Find where the given text appears and provide that cell's center as [x, y] coordinate. 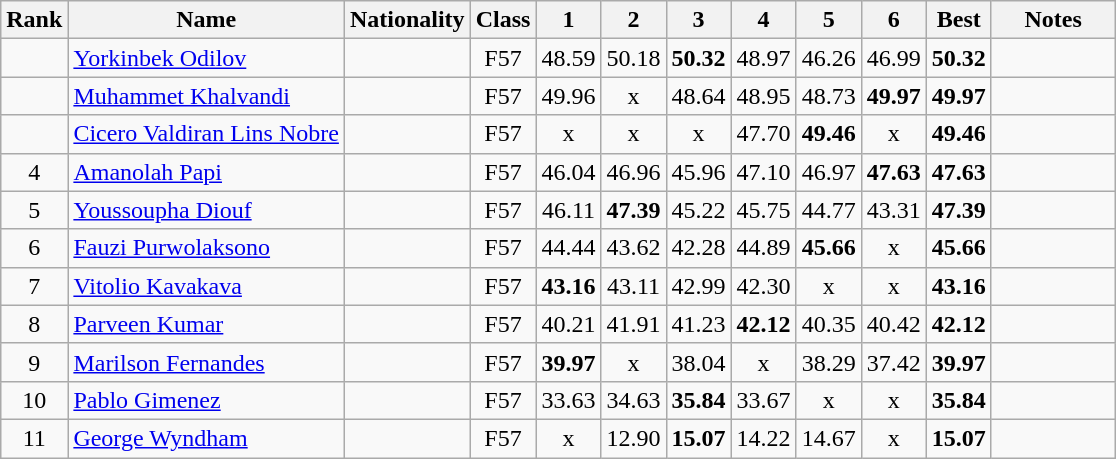
43.11 [634, 286]
48.64 [698, 96]
33.67 [764, 400]
Pablo Gimenez [206, 400]
50.18 [634, 58]
14.67 [828, 438]
2 [634, 20]
46.97 [828, 172]
Vitolio Kavakava [206, 286]
1 [568, 20]
Parveen Kumar [206, 324]
Marilson Fernandes [206, 362]
34.63 [634, 400]
38.29 [828, 362]
45.22 [698, 210]
12.90 [634, 438]
George Wyndham [206, 438]
44.77 [828, 210]
41.91 [634, 324]
Rank [34, 20]
40.42 [894, 324]
Amanolah Papi [206, 172]
3 [698, 20]
Nationality [407, 20]
Yorkinbek Odilov [206, 58]
44.44 [568, 248]
Notes [1053, 20]
42.28 [698, 248]
46.04 [568, 172]
48.95 [764, 96]
14.22 [764, 438]
Class [503, 20]
7 [34, 286]
Cicero Valdiran Lins Nobre [206, 134]
46.11 [568, 210]
44.89 [764, 248]
41.23 [698, 324]
46.99 [894, 58]
43.62 [634, 248]
45.96 [698, 172]
8 [34, 324]
48.59 [568, 58]
Name [206, 20]
47.70 [764, 134]
45.75 [764, 210]
Muhammet Khalvandi [206, 96]
33.63 [568, 400]
10 [34, 400]
Youssoupha Diouf [206, 210]
43.31 [894, 210]
11 [34, 438]
47.10 [764, 172]
46.96 [634, 172]
40.35 [828, 324]
Best [958, 20]
40.21 [568, 324]
48.73 [828, 96]
42.99 [698, 286]
38.04 [698, 362]
48.97 [764, 58]
37.42 [894, 362]
9 [34, 362]
42.30 [764, 286]
Fauzi Purwolaksono [206, 248]
49.96 [568, 96]
46.26 [828, 58]
